Scan for the cell matching the given text and deliver its (X, Y) coordinate at center. 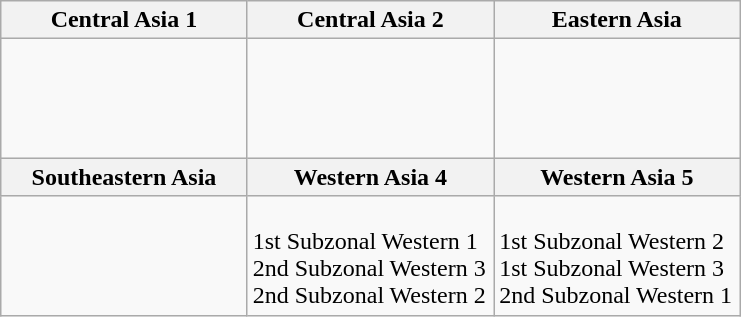
Western Asia 5 (617, 177)
Central Asia 2 (370, 20)
Eastern Asia (617, 20)
1st Subzonal Western 1 2nd Subzonal Western 3 2nd Subzonal Western 2 (370, 256)
1st Subzonal Western 2 1st Subzonal Western 3 2nd Subzonal Western 1 (617, 256)
Southeastern Asia (124, 177)
Western Asia 4 (370, 177)
Central Asia 1 (124, 20)
